Identify which cell holds the provided text, then report its (x, y) central coordinate. 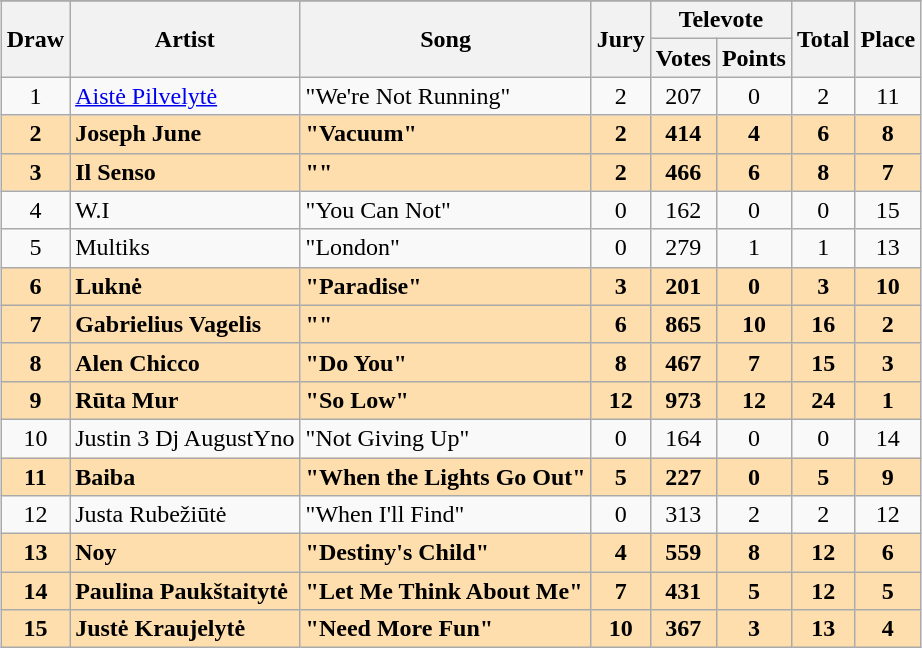
Luknė (185, 286)
"Destiny's Child" (446, 553)
Multiks (185, 248)
Gabrielius Vagelis (185, 324)
367 (683, 629)
Votes (683, 58)
Draw (35, 39)
"So Low" (446, 400)
201 (683, 286)
Artist (185, 39)
279 (683, 248)
559 (683, 553)
164 (683, 438)
466 (683, 172)
431 (683, 591)
227 (683, 477)
313 (683, 515)
973 (683, 400)
"Paradise" (446, 286)
W.I (185, 210)
162 (683, 210)
"London" (446, 248)
"You Can Not" (446, 210)
Noy (185, 553)
16 (823, 324)
Place (888, 39)
"Do You" (446, 362)
467 (683, 362)
Rūta Mur (185, 400)
207 (683, 96)
414 (683, 134)
Paulina Paukštaitytė (185, 591)
Total (823, 39)
"Let Me Think About Me" (446, 591)
"We're Not Running" (446, 96)
Justin 3 Dj AugustYno (185, 438)
Alen Chicco (185, 362)
Points (754, 58)
Baiba (185, 477)
Song (446, 39)
"Not Giving Up" (446, 438)
"Vacuum" (446, 134)
Aistė Pilvelytė (185, 96)
Joseph June (185, 134)
Televote (720, 20)
Jury (620, 39)
Il Senso (185, 172)
"When the Lights Go Out" (446, 477)
865 (683, 324)
"Need More Fun" (446, 629)
Justa Rubežiūtė (185, 515)
"When I'll Find" (446, 515)
24 (823, 400)
Justė Kraujelytė (185, 629)
